Provide the [X, Y] coordinate of the cell's center where the given text is located.  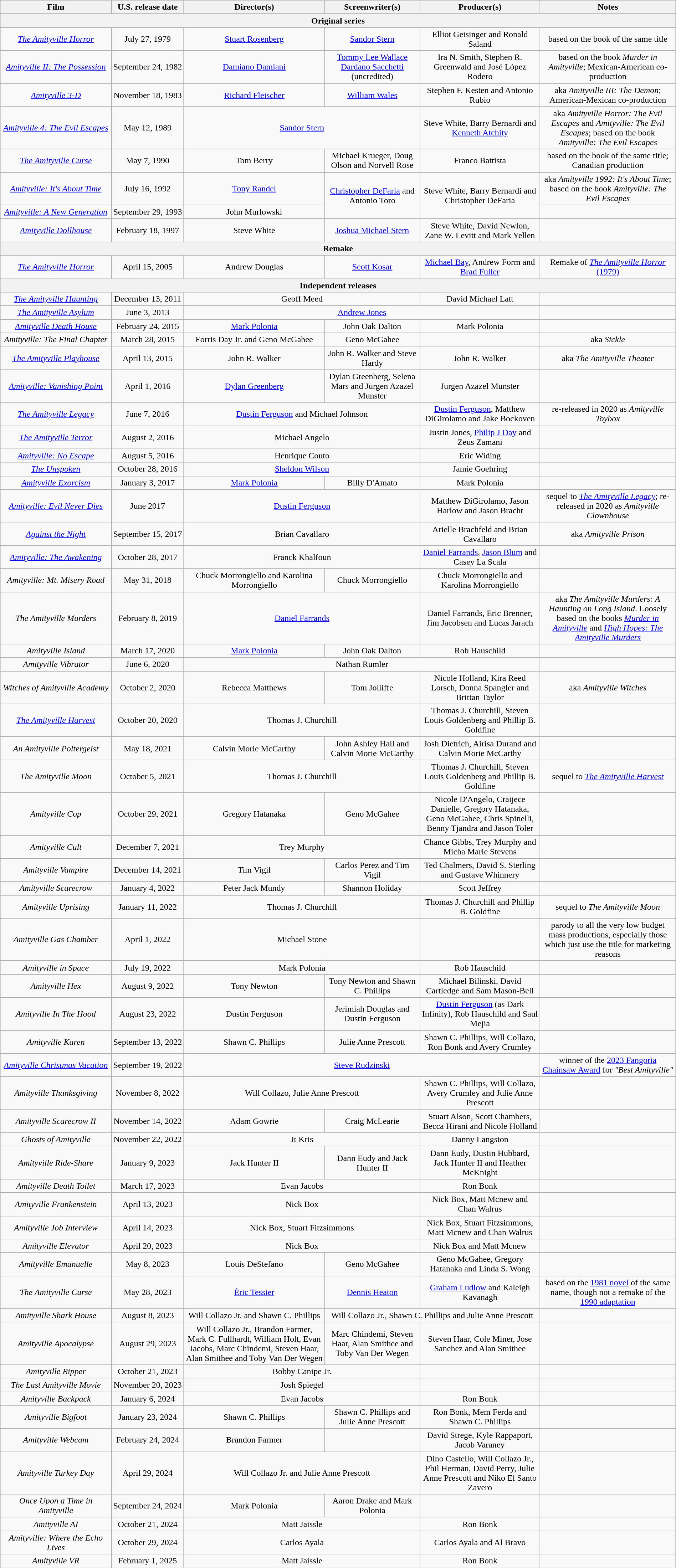
aka Sickle [608, 340]
Jack Hunter II [254, 1163]
Franck Khalfoun [302, 557]
aka Amityville Prison [608, 534]
Amityville: The Awakening [56, 557]
September 24, 1982 [148, 67]
Tommy Lee WallaceDardano Sacchetti (uncredited) [372, 67]
October 28, 2016 [148, 469]
Amityville Ride-Share [56, 1163]
Director(s) [254, 7]
November 8, 2022 [148, 1093]
May 31, 2018 [148, 580]
November 20, 2023 [148, 1385]
based on the book of the same title [608, 39]
May 18, 2021 [148, 749]
Amityville Frankenstein [56, 1204]
Richard Fleischer [254, 95]
January 6, 2024 [148, 1398]
aka The Amityville Murders: A Haunting on Long Island. Loosely based on the books Murder in Amityville and High Hopes: The Amityville Murders [608, 618]
Will Collazo Jr., Shawn C. Phillips and Julie Anne Prescott [432, 1315]
October 29, 2024 [148, 1543]
The Amityville Playhouse [56, 358]
Amityville: No Escape [56, 456]
The Amityville Moon [56, 776]
March 28, 2015 [148, 340]
Amityville VR [56, 1561]
Remake of The Amityville Horror (1979) [608, 267]
Geoff Meed [302, 299]
Steven Haar, Cole Miner, Jose Sanchez and Alan Smithee [480, 1343]
aka Amityville III: The Demon; American-Mexican co-production [608, 95]
The Amityville Legacy [56, 414]
May 7, 1990 [148, 160]
Carlos Perez and Tim Vigil [372, 870]
June 6, 2020 [148, 664]
Notes [608, 7]
November 18, 1983 [148, 95]
Amityville: The Final Chapter [56, 340]
February 1, 2025 [148, 1561]
February 18, 1997 [148, 230]
Jamie Goehring [480, 469]
Will Collazo, Julie Anne Prescott [302, 1093]
January 4, 2022 [148, 888]
September 19, 2022 [148, 1065]
John R. Walker and Steve Hardy [372, 358]
Brandon Farmer [254, 1440]
Scott Kosar [372, 267]
Amityville Death House [56, 326]
Nicole D'Angelo, Craijece Danielle, Gregory Hatanaka, Geno McGahee, Chris Spinelli, Benny Tjandra and Jason Toler [480, 814]
April 20, 2023 [148, 1246]
Carlos Ayala and Al Bravo [480, 1543]
Independent releases [338, 286]
based on the 1981 novel of the same name, though not a remake of the 1990 adaptation [608, 1292]
Jt Kris [302, 1140]
Dustin Ferguson, Matthew DiGirolamo and Jake Bockoven [480, 414]
December 7, 2021 [148, 847]
August 9, 2022 [148, 986]
Jurgen Azazel Munster [480, 386]
Chance Gibbs, Trey Murphy and Micha Marie Stevens [480, 847]
Rebecca Matthews [254, 688]
Film [56, 7]
Amityville Scarecrow [56, 888]
Matthew DiGirolamo, Jason Harlow and Jason Bracht [480, 506]
February 8, 2019 [148, 618]
Louis DeStefano [254, 1264]
August 23, 2022 [148, 1014]
January 9, 2023 [148, 1163]
October 29, 2021 [148, 814]
June 2017 [148, 506]
Amityville in Space [56, 967]
Dann Eudy and Jack Hunter II [372, 1163]
Witches of Amityville Academy [56, 688]
April 13, 2023 [148, 1204]
Amityville Gas Chamber [56, 940]
Amityville Emanuelle [56, 1264]
Calvin Morie McCarthy [254, 749]
Graham Ludlow and Kaleigh Kavanagh [480, 1292]
re-released in 2020 as Amityville Toybox [608, 414]
Ira N. Smith, Stephen R. Greenwald and José López Rodero [480, 67]
Aaron Drake and Mark Polonia [372, 1506]
May 28, 2023 [148, 1292]
Daniel Farrands, Jason Blum and Casey La Scala [480, 557]
Billy D'Amato [372, 483]
Amityville Ripper [56, 1371]
Amityville Backpack [56, 1398]
Marc Chindemi, Steven Haar, Alan Smithee and Toby Van Der Wegen [372, 1343]
Henrique Couto [302, 456]
Eric Widing [480, 456]
July 27, 1979 [148, 39]
Producer(s) [480, 7]
Julie Anne Prescott [372, 1042]
Dino Castello, Will Collazo Jr., Phil Herman, David Perry, Julie Anne Prescott and Niko El Santo Zavero [480, 1473]
August 8, 2023 [148, 1315]
Jerimiah Douglas and Dustin Ferguson [372, 1014]
Dylan Greenberg, Selena Mars and Jurgen Azazel Munster [372, 386]
April 29, 2024 [148, 1473]
Amityville II: The Possession [56, 67]
Nathan Rumler [362, 664]
Tom Jolliffe [372, 688]
September 15, 2017 [148, 534]
August 2, 2016 [148, 437]
Tim Vigil [254, 870]
Amityville 3-D [56, 95]
October 5, 2021 [148, 776]
Chuck Morrongiello [372, 580]
Justin Jones, Philip J Day and Zeus Zamani [480, 437]
April 1, 2016 [148, 386]
Nick Box, Stuart Fitzsimmons, Matt Mcnew and Chan Walrus [480, 1228]
Josh Dietrich, Airisa Durand and Calvin Morie McCarthy [480, 749]
Adam Gowrie [254, 1121]
Amityville Apocalypse [56, 1343]
Amityville Shark House [56, 1315]
John Murlowski [254, 212]
October 2, 2020 [148, 688]
Amityville Job Interview [56, 1228]
Amityville: It's About Time [56, 189]
Amityville Christmas Vacation [56, 1065]
Amityville: Where the Echo Lives [56, 1543]
Steve White, David Newlon, Zane W. Levitt and Mark Yellen [480, 230]
February 24, 2024 [148, 1440]
Amityville Cop [56, 814]
July 16, 1992 [148, 189]
Shawn C. Phillips, Will Collazo, Ron Bonk and Avery Crumley [480, 1042]
Carlos Ayala [302, 1543]
June 7, 2016 [148, 414]
William Wales [372, 95]
September 29, 1993 [148, 212]
Stuart Rosenberg [254, 39]
The Amityville Asylum [56, 313]
Thomas J. Churchill and Phillip B. Goldfine [480, 907]
Brian Cavallaro [302, 534]
Éric Tessier [254, 1292]
Will Collazo Jr., Brandon Farmer, Mark C. Fullhardt, William Holt, Evan Jacobs, Marc Chindemi, Steven Haar, Alan Smithee and Toby Van Der Wegen [254, 1343]
Peter Jack Mundy [254, 888]
Tony Randel [254, 189]
Shawn C. Phillips and Julie Anne Prescott [372, 1417]
Amityville Uprising [56, 907]
Amityville Scarecrow II [56, 1121]
Geno McGahee, Gregory Hatanaka and Linda S. Wong [480, 1264]
Against the Night [56, 534]
Will Collazo Jr. and Julie Anne Prescott [302, 1473]
David Strege, Kyle Rappaport, Jacob Varaney [480, 1440]
Amityville Webcam [56, 1440]
January 3, 2017 [148, 483]
Andrew Douglas [254, 267]
Steve Rudzinski [362, 1065]
Nick Box and Matt Mcnew [480, 1246]
Damiano Damiani [254, 67]
Shawn C. Phillips, Will Collazo, Avery Crumley and Julie Anne Prescott [480, 1093]
January 23, 2024 [148, 1417]
February 24, 2015 [148, 326]
Amityville: Mt. Misery Road [56, 580]
winner of the 2023 Fangoria Chainsaw Award for "Best Amityville" [608, 1065]
Daniel Farrands, Eric Brenner, Jim Jacobsen and Lucas Jarach [480, 618]
Michael Krueger, Doug Olson and Norvell Rose [372, 160]
June 3, 2013 [148, 313]
Josh Spiegel [302, 1385]
Michael Bay, Andrew Form and Brad Fuller [480, 267]
Nick Box, Matt Mcnew and Chan Walrus [480, 1204]
Amityville AI [56, 1524]
Original series [338, 21]
aka Amityville 1992: It's About Time; based on the book Amityville: The Evil Escapes [608, 189]
March 17, 2023 [148, 1186]
Scott Jeffrey [480, 888]
Steve White, Barry Bernardi and Kenneth Atchity [480, 128]
The Unspoken [56, 469]
April 13, 2015 [148, 358]
May 12, 1989 [148, 128]
Stephen F. Kesten and Antonio Rubio [480, 95]
Amityville Karen [56, 1042]
Amityville Dollhouse [56, 230]
sequel to The Amityville Legacy; re-released in 2020 as Amityville Clownhouse [608, 506]
Dennis Heaton [372, 1292]
Amityville 4: The Evil Escapes [56, 128]
based on the book of the same title; Canadian production [608, 160]
August 5, 2016 [148, 456]
Forris Day Jr. and Geno McGahee [254, 340]
Ghosts of Amityville [56, 1140]
Amityville Death Toilet [56, 1186]
Amityville: A New Generation [56, 212]
An Amityville Poltergeist [56, 749]
David Michael Latt [480, 299]
September 13, 2022 [148, 1042]
The Amityville Terror [56, 437]
Elliot Geisinger and Ronald Saland [480, 39]
Amityville Elevator [56, 1246]
Remake [338, 248]
Amityville Island [56, 651]
Amityville Bigfoot [56, 1417]
The Amityville Murders [56, 618]
October 20, 2020 [148, 720]
Amityville Vampire [56, 870]
aka The Amityville Theater [608, 358]
November 14, 2022 [148, 1121]
Amityville Thanksgiving [56, 1093]
Tony Newton and Shawn C. Phillips [372, 986]
Amityville Vibrator [56, 664]
Craig McLearie [372, 1121]
November 22, 2022 [148, 1140]
Stuart Alson, Scott Chambers, Becca Hirani and Nicole Holland [480, 1121]
Dustin Ferguson and Michael Johnson [302, 414]
Shannon Holiday [372, 888]
Screenwriter(s) [372, 7]
Ted Chalmers, David S. Sterling and Gustave Whinnery [480, 870]
Dylan Greenberg [254, 386]
September 24, 2024 [148, 1506]
August 29, 2023 [148, 1343]
Trey Murphy [302, 847]
April 14, 2023 [148, 1228]
Danny Langston [480, 1140]
March 17, 2020 [148, 651]
Tom Berry [254, 160]
Sheldon Wilson [302, 469]
Ron Bonk, Mem Ferda and Shawn C. Phillips [480, 1417]
sequel to The Amityville Harvest [608, 776]
Franco Battista [480, 160]
Dustin Ferguson (as Dark Infinity), Rob Hauschild and Saul Mejia [480, 1014]
October 21, 2024 [148, 1524]
Once Upon a Time in Amityville [56, 1506]
based on the book Murder in Amityville; Mexican-American co-production [608, 67]
Amityville In The Hood [56, 1014]
December 14, 2021 [148, 870]
The Amityville Harvest [56, 720]
Steve White [254, 230]
April 15, 2005 [148, 267]
Amityville Cult [56, 847]
aka Amityville Witches [608, 688]
October 21, 2023 [148, 1371]
aka Amityville Horror: The Evil Escapes and Amityville: The Evil Escapes; based on the book Amityville: The Evil Escapes [608, 128]
Michael Stone [302, 940]
Amityville: Vanishing Point [56, 386]
Arielle Brachfeld and Brian Cavallaro [480, 534]
The Amityville Haunting [56, 299]
U.S. release date [148, 7]
Joshua Michael Stern [372, 230]
October 28, 2017 [148, 557]
Andrew Jones [362, 313]
Steve White, Barry Bernardi and Christopher DeFaria [480, 195]
sequel to The Amityville Moon [608, 907]
Michael Bilinski, David Cartledge and Sam Mason-Bell [480, 986]
July 19, 2022 [148, 967]
Will Collazo Jr. and Shawn C. Phillips [254, 1315]
Bobby Canipe Jr. [302, 1371]
December 13, 2011 [148, 299]
Christopher DeFaria and Antonio Toro [372, 195]
Daniel Farrands [302, 618]
Amityville Hex [56, 986]
April 1, 2022 [148, 940]
Nick Box, Stuart Fitzsimmons [302, 1228]
Amityville: Evil Never Dies [56, 506]
Amityville Exorcism [56, 483]
Gregory Hatanaka [254, 814]
May 8, 2023 [148, 1264]
Tony Newton [254, 986]
January 11, 2022 [148, 907]
Amityville Turkey Day [56, 1473]
parody to all the very low budget mass productions, especially those which just use the title for marketing reasons [608, 940]
Nicole Holland, Kira Reed Lorsch, Donna Spangler and Brittan Taylor [480, 688]
The Last Amityville Movie [56, 1385]
Dann Eudy, Dustin Hubbard, Jack Hunter II and Heather McKnight [480, 1163]
John Ashley Hall and Calvin Morie McCarthy [372, 749]
Michael Angelo [302, 437]
